Detect which cell encompasses the target text, then output its [x, y] center coordinate. 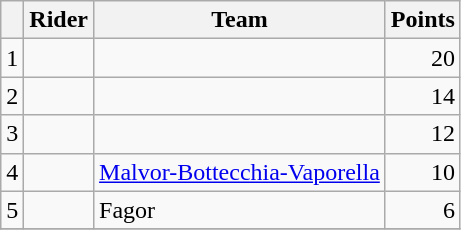
Points [422, 20]
4 [12, 172]
1 [12, 58]
10 [422, 172]
14 [422, 96]
12 [422, 134]
Malvor-Bottecchia-Vaporella [240, 172]
2 [12, 96]
Team [240, 20]
Fagor [240, 210]
Rider [59, 20]
5 [12, 210]
3 [12, 134]
20 [422, 58]
6 [422, 210]
